Output the (X, Y) coordinate of the center of the cell containing the given text.  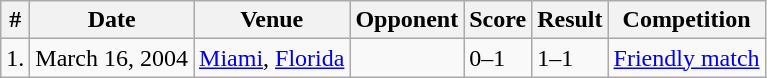
Date (112, 20)
# (16, 20)
1. (16, 58)
Venue (272, 20)
Score (498, 20)
Miami, Florida (272, 58)
1–1 (570, 58)
Competition (686, 20)
Opponent (407, 20)
March 16, 2004 (112, 58)
Result (570, 20)
Friendly match (686, 58)
0–1 (498, 58)
